Detect which cell encompasses the target text, then output its (X, Y) center coordinate. 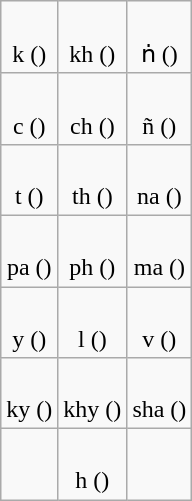
pa () (30, 250)
ch () (92, 108)
ñ () (160, 108)
k () (30, 38)
y () (30, 322)
na () (160, 180)
kh () (92, 38)
ky () (30, 394)
khy () (92, 394)
h () (92, 464)
sha () (160, 394)
ph () (92, 250)
c () (30, 108)
v () (160, 322)
ṅ () (160, 38)
t () (30, 180)
ma () (160, 250)
l () (92, 322)
th () (92, 180)
